Return the [x, y] coordinate for the center point of the cell that contains the specified text.  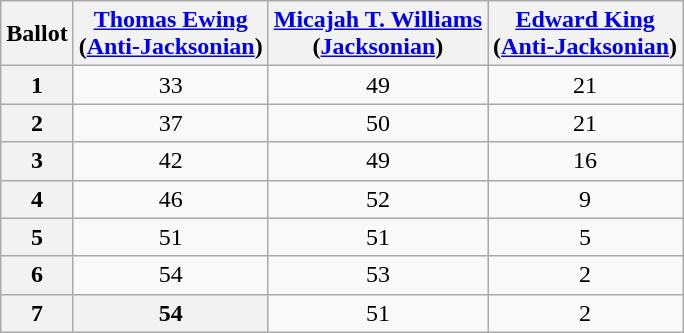
7 [37, 313]
50 [378, 123]
53 [378, 275]
6 [37, 275]
1 [37, 85]
Micajah T. Williams(Jacksonian) [378, 34]
4 [37, 199]
37 [170, 123]
3 [37, 161]
Thomas Ewing(Anti-Jacksonian) [170, 34]
Ballot [37, 34]
33 [170, 85]
Edward King(Anti-Jacksonian) [586, 34]
42 [170, 161]
9 [586, 199]
52 [378, 199]
46 [170, 199]
16 [586, 161]
